Locate the cell with the specified text and output its [x, y] center coordinate. 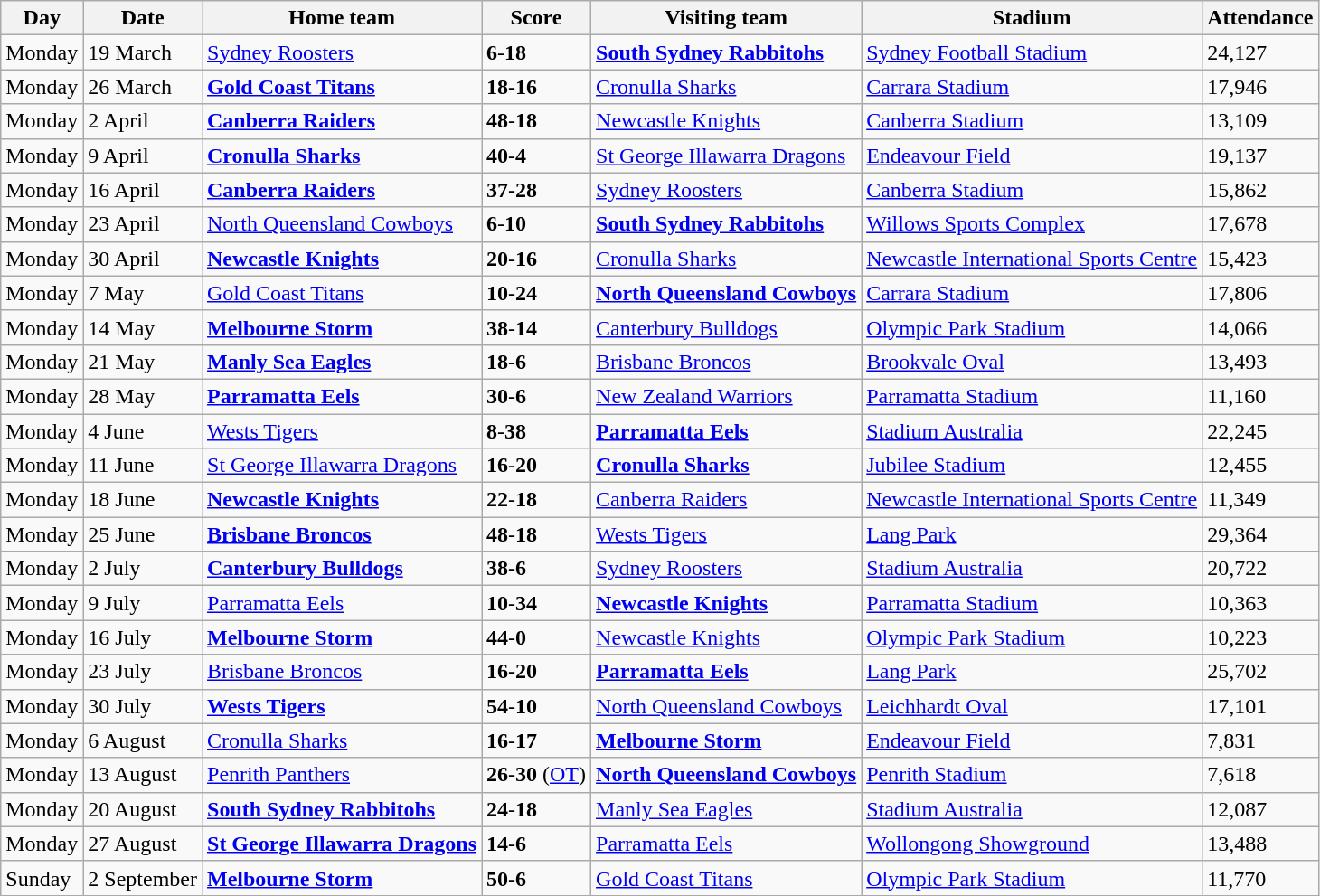
37-28 [537, 190]
17,806 [1260, 293]
Penrith Stadium [1032, 775]
20 August [143, 809]
38-14 [537, 327]
10,363 [1260, 603]
25,702 [1260, 672]
14,066 [1260, 327]
12,087 [1260, 809]
12,455 [1260, 466]
6 August [143, 740]
Leichhardt Oval [1032, 706]
Brookvale Oval [1032, 362]
18-16 [537, 87]
7,618 [1260, 775]
15,862 [1260, 190]
22,245 [1260, 431]
2 July [143, 569]
8-38 [537, 431]
Home team [342, 18]
Date [143, 18]
2 April [143, 121]
7 May [143, 293]
11,770 [1260, 878]
17,946 [1260, 87]
18-6 [537, 362]
26 March [143, 87]
Sydney Football Stadium [1032, 52]
6-18 [537, 52]
28 May [143, 396]
Attendance [1260, 18]
10-34 [537, 603]
13,493 [1260, 362]
30-6 [537, 396]
20-16 [537, 259]
44-0 [537, 637]
2 September [143, 878]
20,722 [1260, 569]
Jubilee Stadium [1032, 466]
10,223 [1260, 637]
16 April [143, 190]
38-6 [537, 569]
15,423 [1260, 259]
30 July [143, 706]
Penrith Panthers [342, 775]
Score [537, 18]
9 April [143, 156]
11 June [143, 466]
30 April [143, 259]
7,831 [1260, 740]
Sunday [42, 878]
16 July [143, 637]
21 May [143, 362]
23 April [143, 224]
24-18 [537, 809]
13 August [143, 775]
26-30 (OT) [537, 775]
14 May [143, 327]
Willows Sports Complex [1032, 224]
10-24 [537, 293]
27 August [143, 844]
19,137 [1260, 156]
23 July [143, 672]
9 July [143, 603]
16-17 [537, 740]
22-18 [537, 500]
25 June [143, 534]
Visiting team [727, 18]
13,109 [1260, 121]
54-10 [537, 706]
New Zealand Warriors [727, 396]
14-6 [537, 844]
11,160 [1260, 396]
17,678 [1260, 224]
Stadium [1032, 18]
40-4 [537, 156]
18 June [143, 500]
19 March [143, 52]
50-6 [537, 878]
24,127 [1260, 52]
Day [42, 18]
13,488 [1260, 844]
4 June [143, 431]
11,349 [1260, 500]
Wollongong Showground [1032, 844]
29,364 [1260, 534]
17,101 [1260, 706]
6-10 [537, 224]
